Provide the (X, Y) coordinate of the cell's center where the given text is located.  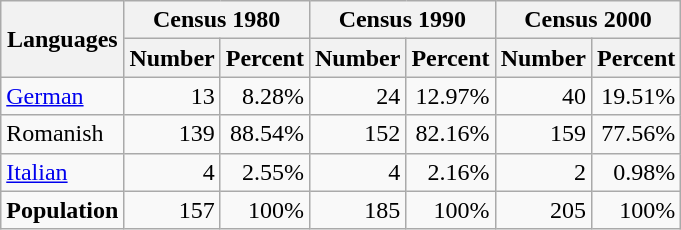
Population (62, 210)
40 (543, 96)
Italian (62, 172)
12.97% (450, 96)
139 (172, 134)
19.51% (636, 96)
185 (357, 210)
Romanish (62, 134)
Languages (62, 39)
88.54% (264, 134)
Census 1980 (217, 20)
159 (543, 134)
2.16% (450, 172)
77.56% (636, 134)
0.98% (636, 172)
152 (357, 134)
German (62, 96)
205 (543, 210)
Census 1990 (402, 20)
82.16% (450, 134)
2.55% (264, 172)
Census 2000 (588, 20)
13 (172, 96)
157 (172, 210)
8.28% (264, 96)
24 (357, 96)
2 (543, 172)
